Locate the cell with the specified text and output its (x, y) center coordinate. 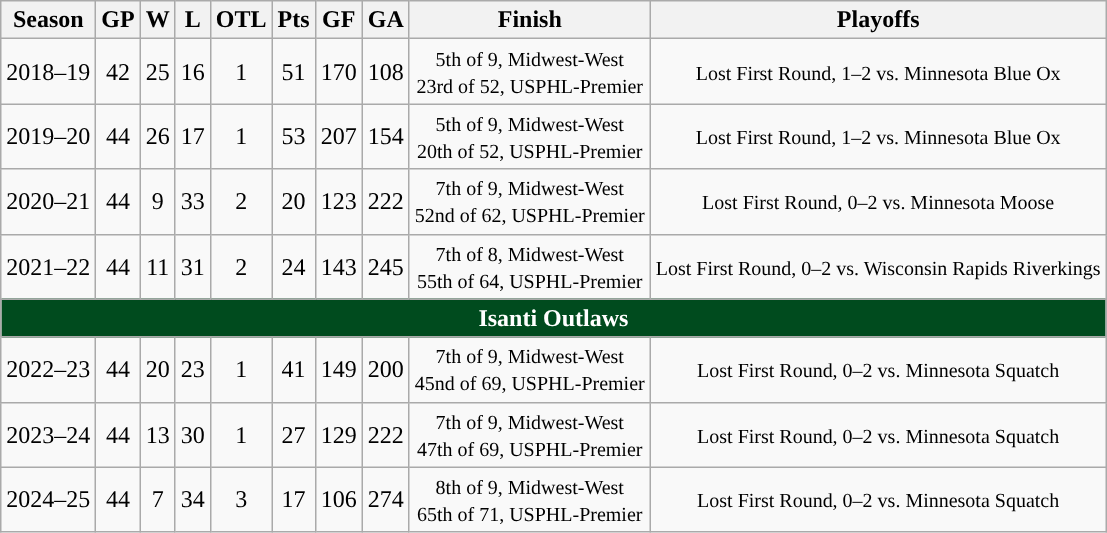
41 (294, 370)
3 (241, 500)
53 (294, 136)
108 (386, 72)
34 (192, 500)
27 (294, 434)
7th of 8, Midwest-West55th of 64, USPHL-Premier (530, 266)
26 (158, 136)
5th of 9, Midwest-West20th of 52, USPHL-Premier (530, 136)
7 (158, 500)
GA (386, 20)
42 (118, 72)
7th of 9, Midwest-West45nd of 69, USPHL-Premier (530, 370)
Pts (294, 20)
33 (192, 202)
149 (338, 370)
Lost First Round, 0–2 vs. Minnesota Moose (878, 202)
GF (338, 20)
207 (338, 136)
23 (192, 370)
Playoffs (878, 20)
2020–21 (48, 202)
2018–19 (48, 72)
7th of 9, Midwest-West47th of 69, USPHL-Premier (530, 434)
9 (158, 202)
200 (386, 370)
OTL (241, 20)
Lost First Round, 0–2 vs. Wisconsin Rapids Riverkings (878, 266)
51 (294, 72)
7th of 9, Midwest-West52nd of 62, USPHL-Premier (530, 202)
GP (118, 20)
31 (192, 266)
245 (386, 266)
13 (158, 434)
Season (48, 20)
123 (338, 202)
30 (192, 434)
170 (338, 72)
16 (192, 72)
274 (386, 500)
25 (158, 72)
8th of 9, Midwest-West65th of 71, USPHL-Premier (530, 500)
2022–23 (48, 370)
24 (294, 266)
W (158, 20)
154 (386, 136)
11 (158, 266)
2021–22 (48, 266)
Finish (530, 20)
2024–25 (48, 500)
2023–24 (48, 434)
106 (338, 500)
143 (338, 266)
5th of 9, Midwest-West23rd of 52, USPHL-Premier (530, 72)
L (192, 20)
129 (338, 434)
2019–20 (48, 136)
Isanti Outlaws (554, 318)
